Extract the (x, y) coordinate from the center of the cell holding the provided text.  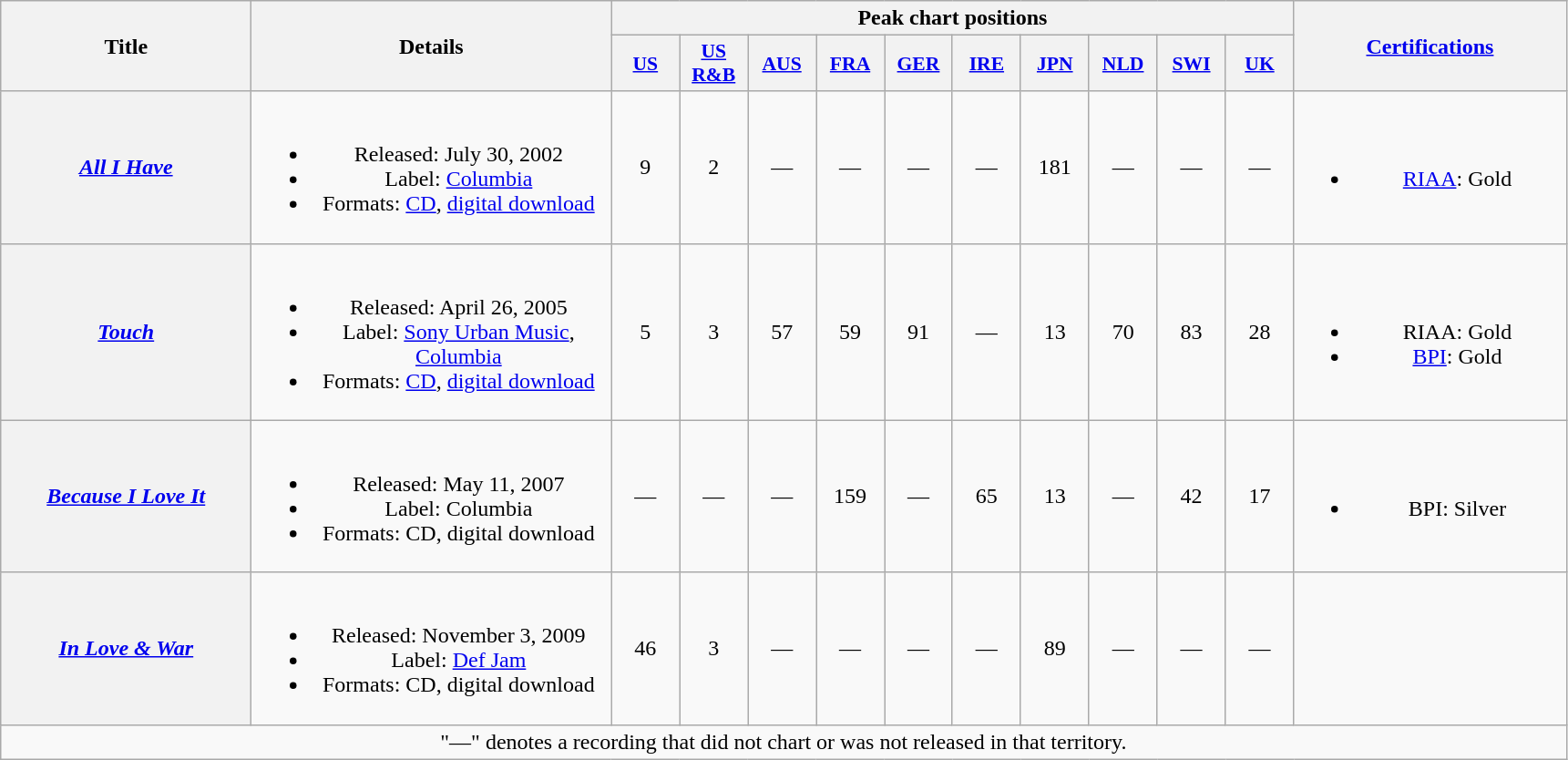
RIAA: GoldBPI: Gold (1430, 332)
Released: July 30, 2002Label: ColumbiaFormats: CD, digital download (432, 168)
Title (126, 46)
9 (645, 168)
Because I Love It (126, 496)
UK (1259, 64)
Released: April 26, 2005Label: Sony Urban Music, ColumbiaFormats: CD, digital download (432, 332)
5 (645, 332)
Touch (126, 332)
FRA (851, 64)
IRE (986, 64)
Certifications (1430, 46)
17 (1259, 496)
BPI: Silver (1430, 496)
Released: November 3, 2009Label: Def JamFormats: CD, digital download (432, 649)
89 (1055, 649)
159 (851, 496)
NLD (1122, 64)
Details (432, 46)
91 (918, 332)
"—" denotes a recording that did not chart or was not released in that territory. (784, 742)
46 (645, 649)
42 (1192, 496)
SWI (1192, 64)
Released: May 11, 2007Label: ColumbiaFormats: CD, digital download (432, 496)
28 (1259, 332)
59 (851, 332)
70 (1122, 332)
57 (782, 332)
USR&B (714, 64)
Peak chart positions (953, 18)
GER (918, 64)
JPN (1055, 64)
RIAA: Gold (1430, 168)
65 (986, 496)
83 (1192, 332)
In Love & War (126, 649)
2 (714, 168)
US (645, 64)
181 (1055, 168)
AUS (782, 64)
All I Have (126, 168)
